Detect which cell encompasses the target text, then output its [x, y] center coordinate. 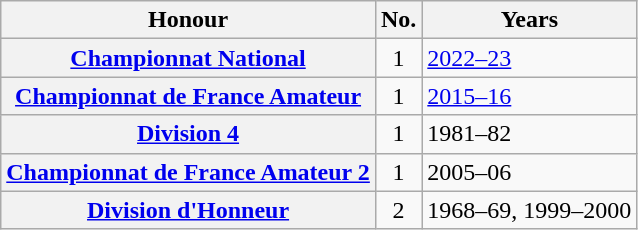
1981–82 [530, 134]
Division d'Honneur [188, 210]
No. [398, 20]
2015–16 [530, 96]
Championnat de France Amateur 2 [188, 172]
2005–06 [530, 172]
Years [530, 20]
2 [398, 210]
Championnat de France Amateur [188, 96]
1968–69, 1999–2000 [530, 210]
Championnat National [188, 58]
2022–23 [530, 58]
Honour [188, 20]
Division 4 [188, 134]
